Extract the [X, Y] coordinate from the center of the cell holding the provided text.  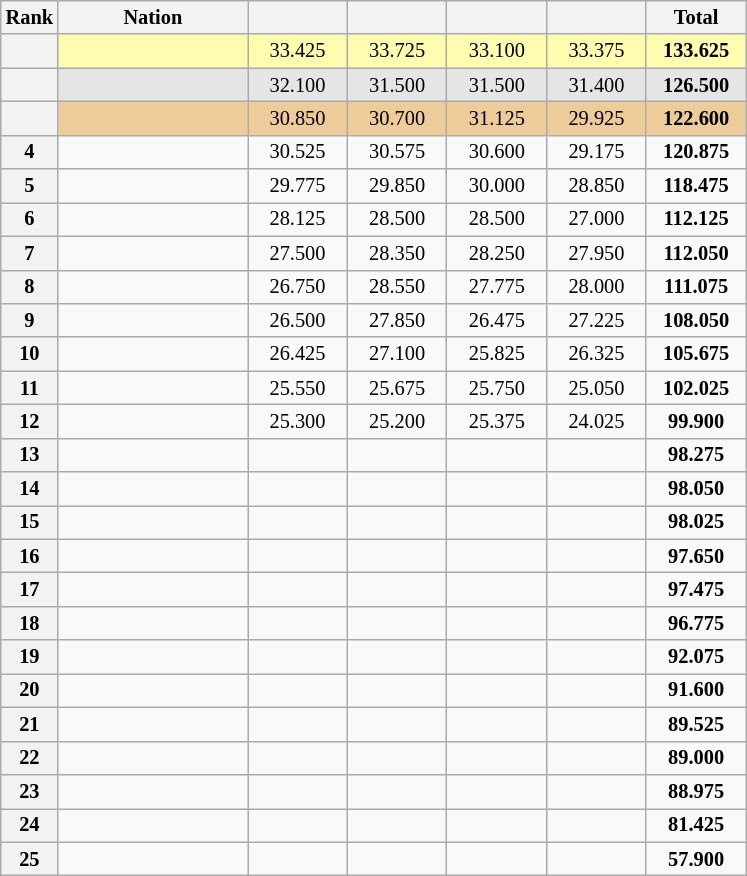
97.650 [696, 556]
91.600 [696, 690]
33.100 [497, 51]
26.750 [298, 287]
29.925 [597, 118]
112.125 [696, 219]
97.475 [696, 589]
24 [30, 825]
20 [30, 690]
5 [30, 186]
33.425 [298, 51]
25.300 [298, 421]
33.375 [597, 51]
27.775 [497, 287]
120.875 [696, 152]
98.275 [696, 455]
30.525 [298, 152]
24.025 [597, 421]
96.775 [696, 623]
6 [30, 219]
133.625 [696, 51]
8 [30, 287]
9 [30, 320]
29.175 [597, 152]
31.400 [597, 85]
28.350 [397, 253]
30.575 [397, 152]
27.100 [397, 354]
15 [30, 522]
98.050 [696, 489]
28.000 [597, 287]
16 [30, 556]
31.125 [497, 118]
28.550 [397, 287]
27.000 [597, 219]
111.075 [696, 287]
4 [30, 152]
23 [30, 791]
30.000 [497, 186]
Rank [30, 17]
92.075 [696, 657]
25.675 [397, 388]
30.850 [298, 118]
25.750 [497, 388]
28.850 [597, 186]
126.500 [696, 85]
27.850 [397, 320]
22 [30, 758]
25.050 [597, 388]
12 [30, 421]
26.325 [597, 354]
27.950 [597, 253]
17 [30, 589]
11 [30, 388]
30.600 [497, 152]
30.700 [397, 118]
27.225 [597, 320]
89.525 [696, 724]
25.550 [298, 388]
26.475 [497, 320]
105.675 [696, 354]
57.900 [696, 859]
25.375 [497, 421]
21 [30, 724]
33.725 [397, 51]
102.025 [696, 388]
25 [30, 859]
27.500 [298, 253]
Nation [153, 17]
81.425 [696, 825]
10 [30, 354]
18 [30, 623]
7 [30, 253]
98.025 [696, 522]
108.050 [696, 320]
26.425 [298, 354]
28.250 [497, 253]
26.500 [298, 320]
118.475 [696, 186]
29.775 [298, 186]
99.900 [696, 421]
29.850 [397, 186]
112.050 [696, 253]
13 [30, 455]
19 [30, 657]
14 [30, 489]
Total [696, 17]
28.125 [298, 219]
25.200 [397, 421]
122.600 [696, 118]
88.975 [696, 791]
25.825 [497, 354]
89.000 [696, 758]
32.100 [298, 85]
